Locate the cell with the specified text and output its [X, Y] center coordinate. 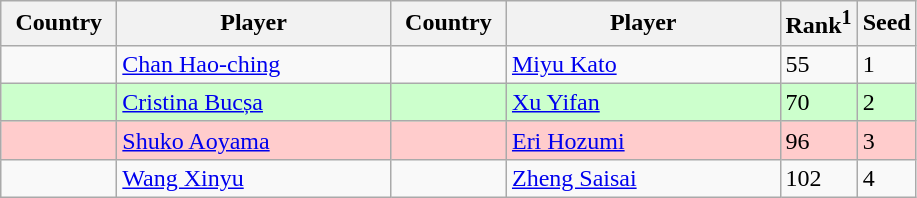
Rank1 [818, 24]
Cristina Bucșa [254, 102]
70 [818, 102]
Shuko Aoyama [254, 140]
Zheng Saisai [643, 178]
1 [886, 64]
3 [886, 140]
Xu Yifan [643, 102]
Seed [886, 24]
2 [886, 102]
4 [886, 178]
Chan Hao-ching [254, 64]
Wang Xinyu [254, 178]
55 [818, 64]
96 [818, 140]
102 [818, 178]
Eri Hozumi [643, 140]
Miyu Kato [643, 64]
